Search for the cell housing the specified text and yield its (x, y) center coordinate. 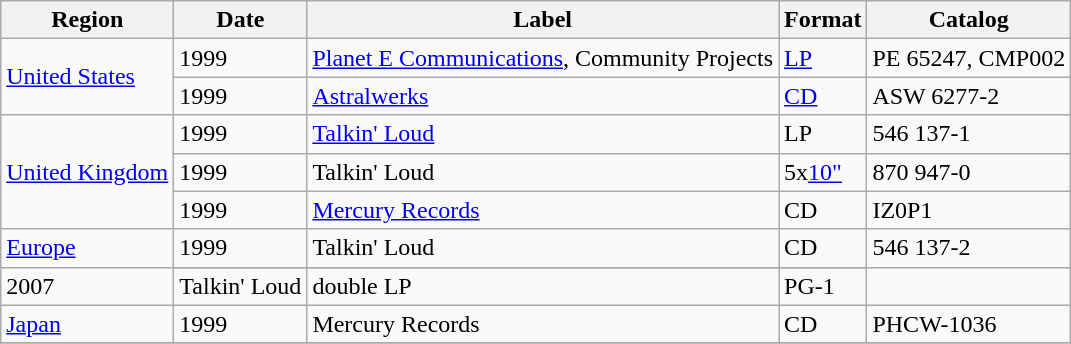
United States (88, 77)
Date (240, 20)
546 137-1 (969, 134)
IZ0P1 (969, 210)
PE 65247, CMP002 (969, 58)
Europe (88, 248)
Planet E Communications, Community Projects (543, 58)
546 137-2 (969, 248)
double LP (543, 286)
Format (823, 20)
870 947-0 (969, 172)
ASW 6277-2 (969, 96)
Region (88, 20)
Catalog (969, 20)
5x10" (823, 172)
Japan (88, 324)
PHCW-1036 (969, 324)
Label (543, 20)
2007 (88, 286)
United Kingdom (88, 172)
Astralwerks (543, 96)
PG-1 (823, 286)
